Pinpoint the cell where the given text exists, returning its (x, y) midpoint coordinate. 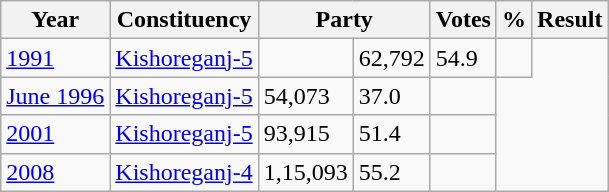
2008 (56, 172)
Year (56, 20)
54.9 (463, 58)
June 1996 (56, 96)
Party (344, 20)
Constituency (184, 20)
2001 (56, 134)
1,15,093 (306, 172)
Result (570, 20)
93,915 (306, 134)
62,792 (392, 58)
Kishoreganj-4 (184, 172)
55.2 (392, 172)
51.4 (392, 134)
37.0 (392, 96)
54,073 (306, 96)
% (514, 20)
1991 (56, 58)
Votes (463, 20)
